Output the [X, Y] coordinate of the center of the cell containing the given text.  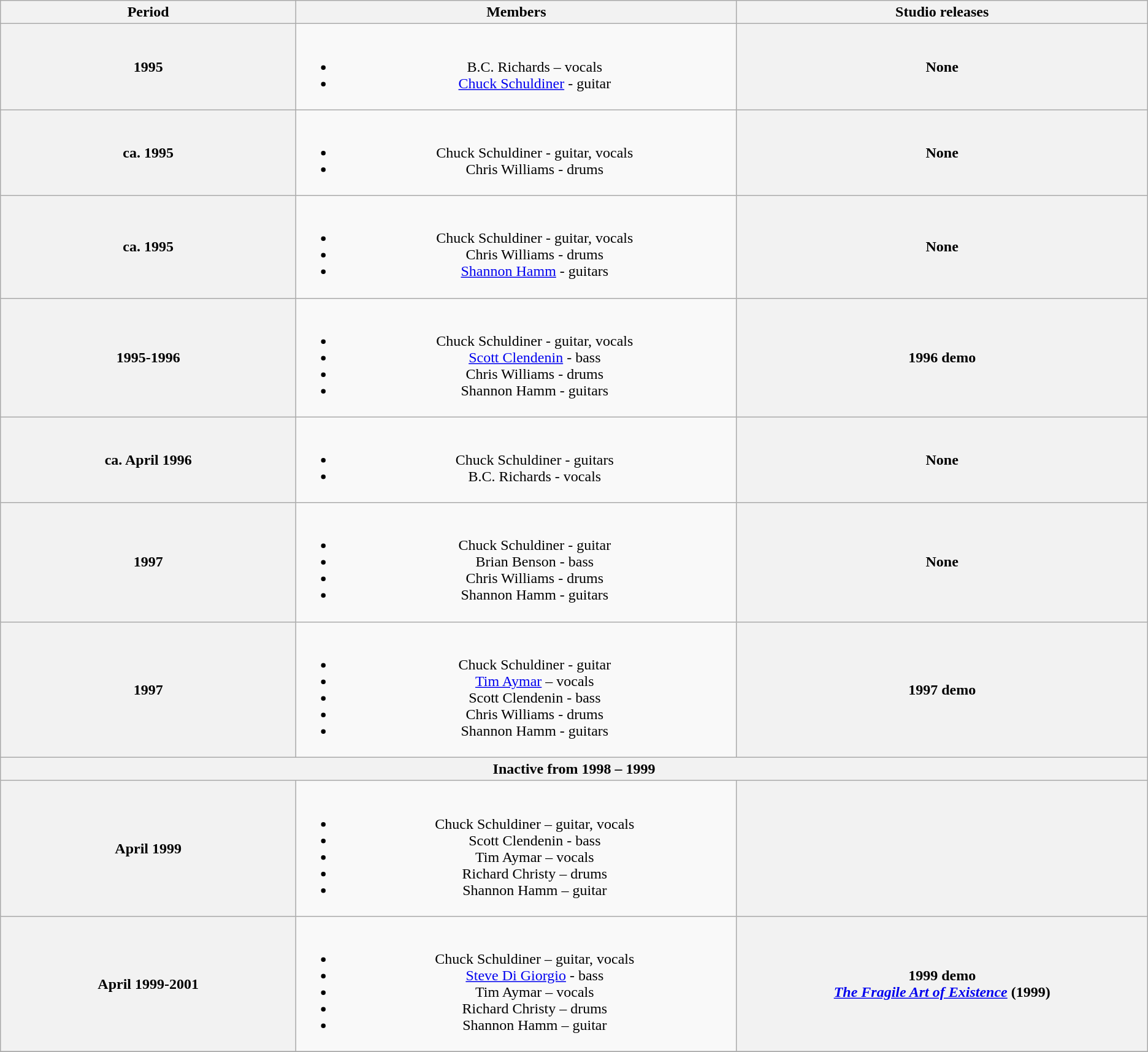
Chuck Schuldiner - guitarBrian Benson - bassChris Williams - drumsShannon Hamm - guitars [516, 562]
1996 demo [942, 357]
Chuck Schuldiner – guitar, vocalsSteve Di Giorgio - bassTim Aymar – vocalsRichard Christy – drumsShannon Hamm – guitar [516, 983]
1995 [148, 67]
Inactive from 1998 – 1999 [574, 769]
ca. April 1996 [148, 460]
April 1999 [148, 848]
Studio releases [942, 12]
Chuck Schuldiner - guitarsB.C. Richards - vocals [516, 460]
Chuck Schuldiner - guitar, vocalsChris Williams - drumsShannon Hamm - guitars [516, 246]
1999 demoThe Fragile Art of Existence (1999) [942, 983]
Period [148, 12]
April 1999-2001 [148, 983]
Chuck Schuldiner - guitarTim Aymar – vocalsScott Clendenin - bassChris Williams - drumsShannon Hamm - guitars [516, 689]
Chuck Schuldiner - guitar, vocalsScott Clendenin - bassChris Williams - drumsShannon Hamm - guitars [516, 357]
Members [516, 12]
1995-1996 [148, 357]
Chuck Schuldiner - guitar, vocalsChris Williams - drums [516, 153]
1997 demo [942, 689]
Chuck Schuldiner – guitar, vocalsScott Clendenin - bassTim Aymar – vocalsRichard Christy – drumsShannon Hamm – guitar [516, 848]
B.C. Richards – vocalsChuck Schuldiner - guitar [516, 67]
